Return [x, y] of the center of cell containing provided text 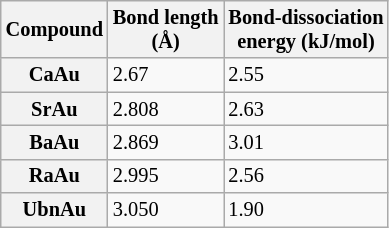
2.869 [166, 142]
SrAu [54, 109]
2.63 [306, 109]
2.67 [166, 75]
CaAu [54, 75]
Compound [54, 29]
2.55 [306, 75]
2.56 [306, 176]
UbnAu [54, 210]
Bond length(Å) [166, 29]
RaAu [54, 176]
3.01 [306, 142]
3.050 [166, 210]
2.995 [166, 176]
1.90 [306, 210]
2.808 [166, 109]
BaAu [54, 142]
Bond-dissociationenergy (kJ/mol) [306, 29]
